Identify which cell holds the provided text, then report its [X, Y] central coordinate. 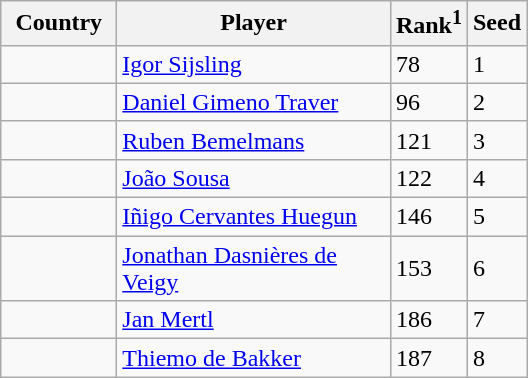
7 [496, 320]
153 [428, 268]
3 [496, 140]
Iñigo Cervantes Huegun [254, 217]
Player [254, 24]
Country [59, 24]
Seed [496, 24]
Rank1 [428, 24]
Daniel Gimeno Traver [254, 102]
Ruben Bemelmans [254, 140]
122 [428, 178]
1 [496, 64]
Thiemo de Bakker [254, 358]
5 [496, 217]
121 [428, 140]
6 [496, 268]
João Sousa [254, 178]
2 [496, 102]
8 [496, 358]
78 [428, 64]
186 [428, 320]
96 [428, 102]
146 [428, 217]
187 [428, 358]
4 [496, 178]
Jonathan Dasnières de Veigy [254, 268]
Jan Mertl [254, 320]
Igor Sijsling [254, 64]
